Pinpoint the cell where the given text exists, returning its [x, y] midpoint coordinate. 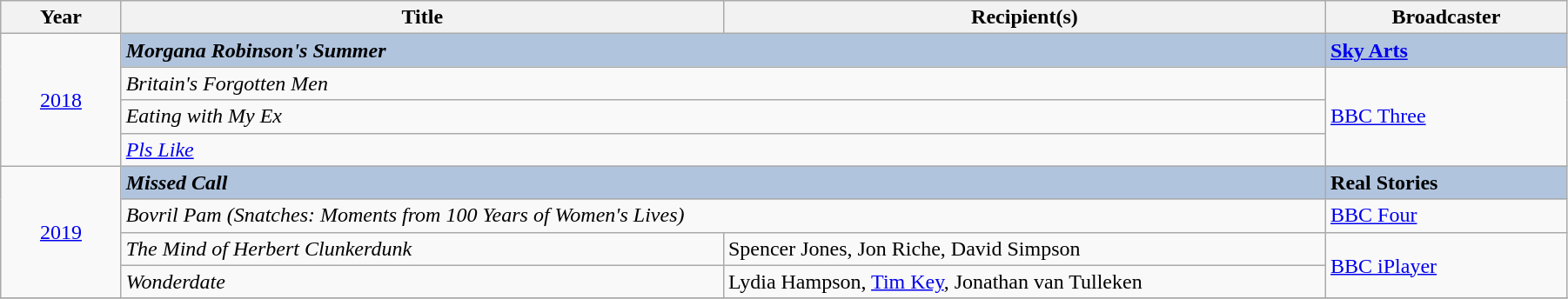
BBC iPlayer [1446, 265]
Morgana Robinson's Summer [723, 50]
BBC Four [1446, 216]
Lydia Hampson, Tim Key, Jonathan van Tulleken [1024, 282]
Real Stories [1446, 183]
Title [422, 17]
Missed Call [723, 183]
Pls Like [723, 149]
2019 [61, 232]
Britain's Forgotten Men [723, 83]
Wonderdate [422, 282]
Year [61, 17]
BBC Three [1446, 116]
Sky Arts [1446, 50]
2018 [61, 100]
The Mind of Herbert Clunkerdunk [422, 249]
Broadcaster [1446, 17]
Recipient(s) [1024, 17]
Spencer Jones, Jon Riche, David Simpson [1024, 249]
Eating with My Ex [723, 116]
Bovril Pam (Snatches: Moments from 100 Years of Women's Lives) [723, 216]
